Return [x, y] of the center of cell containing provided text 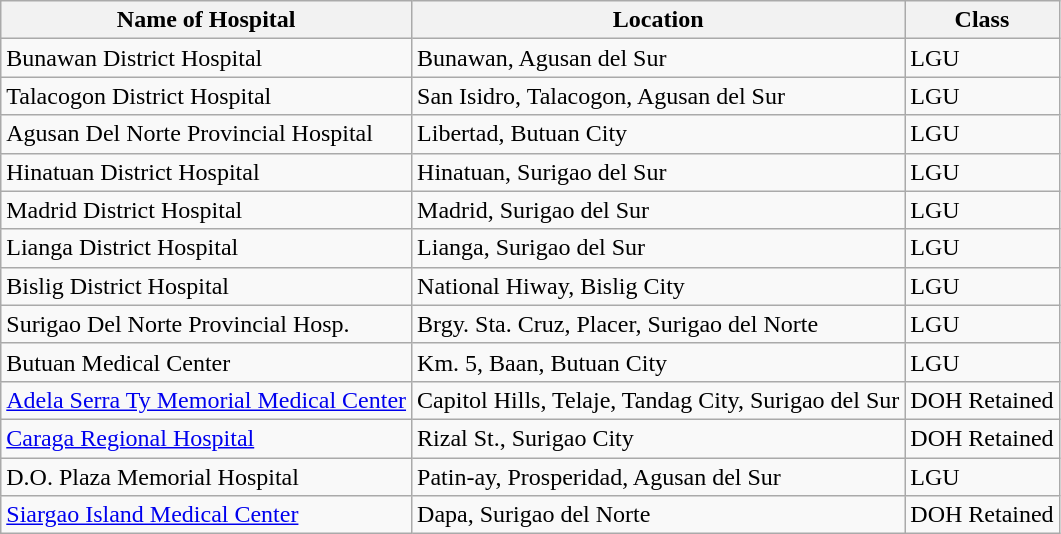
San Isidro, Talacogon, Agusan del Sur [658, 96]
Brgy. Sta. Cruz, Placer, Surigao del Norte [658, 324]
Rizal St., Surigao City [658, 438]
Dapa, Surigao del Norte [658, 515]
Hinatuan District Hospital [206, 172]
Location [658, 20]
Madrid District Hospital [206, 210]
Capitol Hills, Telaje, Tandag City, Surigao del Sur [658, 400]
Lianga District Hospital [206, 248]
Hinatuan, Surigao del Sur [658, 172]
Bunawan, Agusan del Sur [658, 58]
Madrid, Surigao del Sur [658, 210]
Bunawan District Hospital [206, 58]
D.O. Plaza Memorial Hospital [206, 477]
Km. 5, Baan, Butuan City [658, 362]
Talacogon District Hospital [206, 96]
Bislig District Hospital [206, 286]
Siargao Island Medical Center [206, 515]
Lianga, Surigao del Sur [658, 248]
National Hiway, Bislig City [658, 286]
Name of Hospital [206, 20]
Surigao Del Norte Provincial Hosp. [206, 324]
Adela Serra Ty Memorial Medical Center [206, 400]
Butuan Medical Center [206, 362]
Caraga Regional Hospital [206, 438]
Class [982, 20]
Agusan Del Norte Provincial Hospital [206, 134]
Libertad, Butuan City [658, 134]
Patin-ay, Prosperidad, Agusan del Sur [658, 477]
